Determine the [X, Y] coordinate at the center of the cell enclosing the given text.  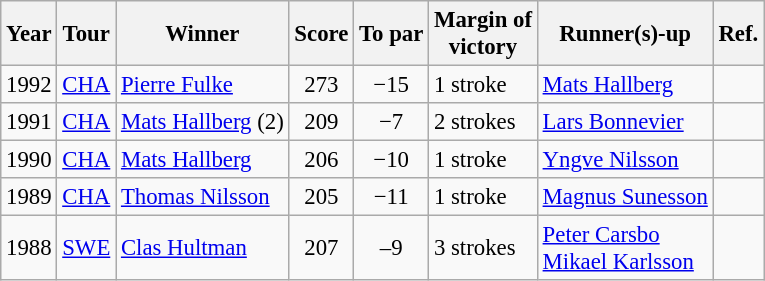
Ref. [738, 34]
SWE [86, 248]
Clas Hultman [202, 248]
Thomas Nilsson [202, 197]
Yngve Nilsson [625, 160]
Runner(s)-up [625, 34]
206 [322, 160]
205 [322, 197]
1989 [29, 197]
209 [322, 122]
1991 [29, 122]
3 strokes [484, 248]
Margin ofvictory [484, 34]
Lars Bonnevier [625, 122]
Magnus Sunesson [625, 197]
1988 [29, 248]
1990 [29, 160]
−10 [392, 160]
−7 [392, 122]
207 [322, 248]
1992 [29, 85]
Winner [202, 34]
To par [392, 34]
−15 [392, 85]
2 strokes [484, 122]
−11 [392, 197]
–9 [392, 248]
Peter Carsbo Mikael Karlsson [625, 248]
Tour [86, 34]
Score [322, 34]
273 [322, 85]
Mats Hallberg (2) [202, 122]
Pierre Fulke [202, 85]
Year [29, 34]
